Scan for the cell matching the given text and deliver its (X, Y) coordinate at center. 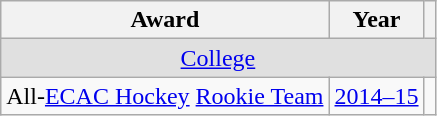
All-ECAC Hockey Rookie Team (165, 96)
Award (165, 20)
2014–15 (376, 96)
Year (376, 20)
College (218, 58)
